Determine the (x, y) coordinate at the center of the cell enclosing the given text.  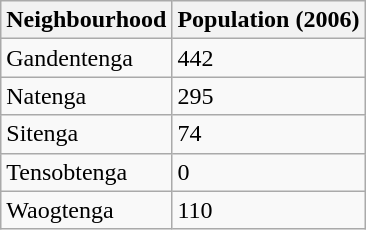
Natenga (86, 96)
110 (268, 210)
Neighbourhood (86, 20)
Tensobtenga (86, 172)
442 (268, 58)
295 (268, 96)
Waogtenga (86, 210)
74 (268, 134)
Gandentenga (86, 58)
0 (268, 172)
Sitenga (86, 134)
Population (2006) (268, 20)
